Return (x, y) of the center of cell containing provided text 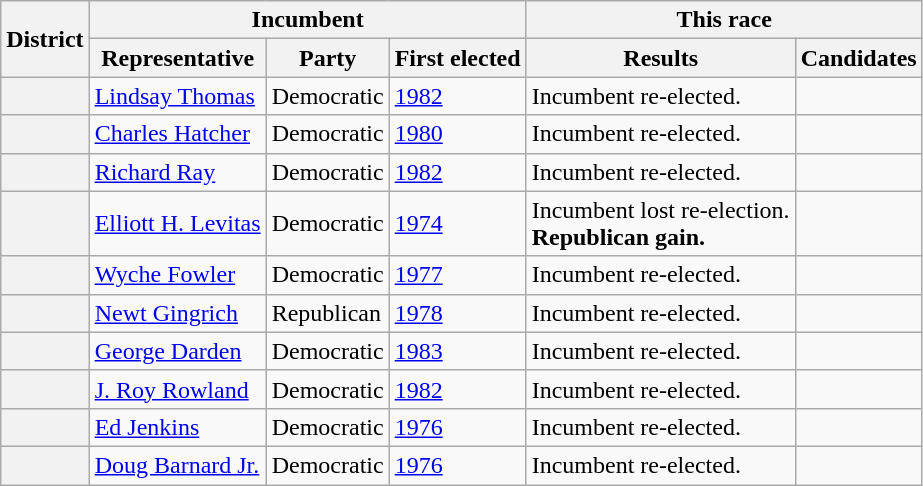
First elected (458, 58)
This race (724, 20)
1980 (458, 134)
Party (328, 58)
Incumbent (308, 20)
Lindsay Thomas (178, 96)
District (45, 39)
Richard Ray (178, 172)
1983 (458, 351)
Representative (178, 58)
Candidates (858, 58)
Incumbent lost re-election.Republican gain. (660, 224)
Charles Hatcher (178, 134)
Wyche Fowler (178, 275)
J. Roy Rowland (178, 389)
1974 (458, 224)
Ed Jenkins (178, 427)
Republican (328, 313)
1978 (458, 313)
Results (660, 58)
George Darden (178, 351)
Elliott H. Levitas (178, 224)
Doug Barnard Jr. (178, 465)
1977 (458, 275)
Newt Gingrich (178, 313)
